Determine the (X, Y) coordinate at the center of the cell enclosing the given text.  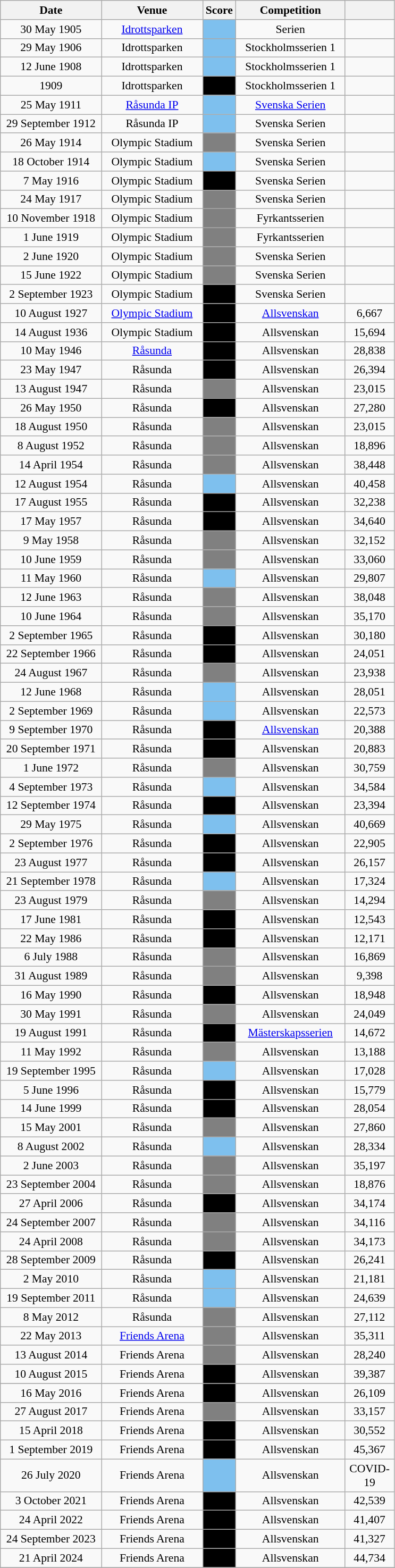
40,458 (370, 484)
13 August 2014 (51, 1355)
Competition (290, 10)
16,869 (370, 957)
14 August 1936 (51, 332)
6,667 (370, 313)
11 May 1960 (51, 578)
COVID-19 (370, 1475)
19 September 1995 (51, 1071)
24 September 2023 (51, 1539)
1 June 1919 (51, 238)
16 May 1990 (51, 995)
Score (219, 10)
2 September 1923 (51, 295)
3 October 2021 (51, 1501)
26,394 (370, 370)
2 June 1920 (51, 256)
9 May 1958 (51, 541)
24 April 2022 (51, 1520)
22 September 1966 (51, 654)
28,054 (370, 1109)
17 June 1981 (51, 919)
28 September 2009 (51, 1260)
13,188 (370, 1052)
23 May 1947 (51, 370)
6 July 1988 (51, 957)
45,367 (370, 1450)
27,860 (370, 1128)
10 June 1959 (51, 559)
12 June 1908 (51, 67)
11 May 1992 (51, 1052)
22,573 (370, 711)
17 May 1957 (51, 522)
10 November 1918 (51, 219)
21 April 2024 (51, 1558)
10 August 2015 (51, 1374)
26,241 (370, 1260)
17,028 (370, 1071)
35,197 (370, 1165)
23,938 (370, 673)
34,116 (370, 1222)
30,180 (370, 635)
34,174 (370, 1204)
12,171 (370, 938)
17 August 1955 (51, 502)
29,807 (370, 578)
28,838 (370, 351)
32,152 (370, 541)
1909 (51, 86)
1 September 2019 (51, 1450)
26,109 (370, 1393)
28,240 (370, 1355)
26 July 2020 (51, 1475)
17,324 (370, 882)
24 August 1967 (51, 673)
7 May 1916 (51, 181)
9,398 (370, 976)
23 August 1979 (51, 901)
2 September 1965 (51, 635)
27 August 2017 (51, 1412)
23,394 (370, 806)
23 August 1977 (51, 862)
29 May 1906 (51, 48)
14 June 1999 (51, 1109)
10 May 1946 (51, 351)
Mästerskapsserien (290, 1033)
Date (51, 10)
14,672 (370, 1033)
30,552 (370, 1431)
Serien (290, 29)
38,448 (370, 465)
5 June 1996 (51, 1090)
33,157 (370, 1412)
26 May 1914 (51, 143)
2 September 1969 (51, 711)
8 August 2002 (51, 1147)
30 May 1991 (51, 1014)
14,294 (370, 901)
41,407 (370, 1520)
14 April 1954 (51, 465)
31 August 1989 (51, 976)
44,734 (370, 1558)
Venue (152, 10)
24 May 1917 (51, 199)
12 June 1968 (51, 692)
24 September 2007 (51, 1222)
10 June 1964 (51, 616)
39,387 (370, 1374)
9 September 1970 (51, 730)
18,876 (370, 1185)
18,896 (370, 446)
38,048 (370, 598)
41,327 (370, 1539)
35,311 (370, 1336)
12 August 1954 (51, 484)
21 September 1978 (51, 882)
8 May 2012 (51, 1317)
22 May 1986 (51, 938)
27,280 (370, 408)
20,883 (370, 749)
35,170 (370, 616)
29 May 1975 (51, 825)
24 April 2008 (51, 1242)
15 June 1922 (51, 275)
30 May 1905 (51, 29)
18,948 (370, 995)
24,049 (370, 1014)
15,779 (370, 1090)
24,051 (370, 654)
34,640 (370, 522)
28,334 (370, 1147)
15 May 2001 (51, 1128)
33,060 (370, 559)
40,669 (370, 825)
12 September 1974 (51, 806)
2 June 2003 (51, 1165)
22 May 2013 (51, 1336)
12,543 (370, 919)
4 September 1973 (51, 787)
18 October 1914 (51, 162)
10 August 1927 (51, 313)
22,905 (370, 844)
27,112 (370, 1317)
23 September 2004 (51, 1185)
26 May 1950 (51, 408)
16 May 2016 (51, 1393)
42,539 (370, 1501)
20 September 1971 (51, 749)
21,181 (370, 1279)
29 September 1912 (51, 124)
19 August 1991 (51, 1033)
25 May 1911 (51, 105)
32,238 (370, 502)
20,388 (370, 730)
1 June 1972 (51, 768)
30,759 (370, 768)
19 September 2011 (51, 1298)
2 May 2010 (51, 1279)
8 August 1952 (51, 446)
28,051 (370, 692)
34,173 (370, 1242)
24,639 (370, 1298)
18 August 1950 (51, 427)
34,584 (370, 787)
15,694 (370, 332)
2 September 1976 (51, 844)
27 April 2006 (51, 1204)
26,157 (370, 862)
13 August 1947 (51, 389)
12 June 1963 (51, 598)
15 April 2018 (51, 1431)
